Locate the cell with the specified text and output its (X, Y) center coordinate. 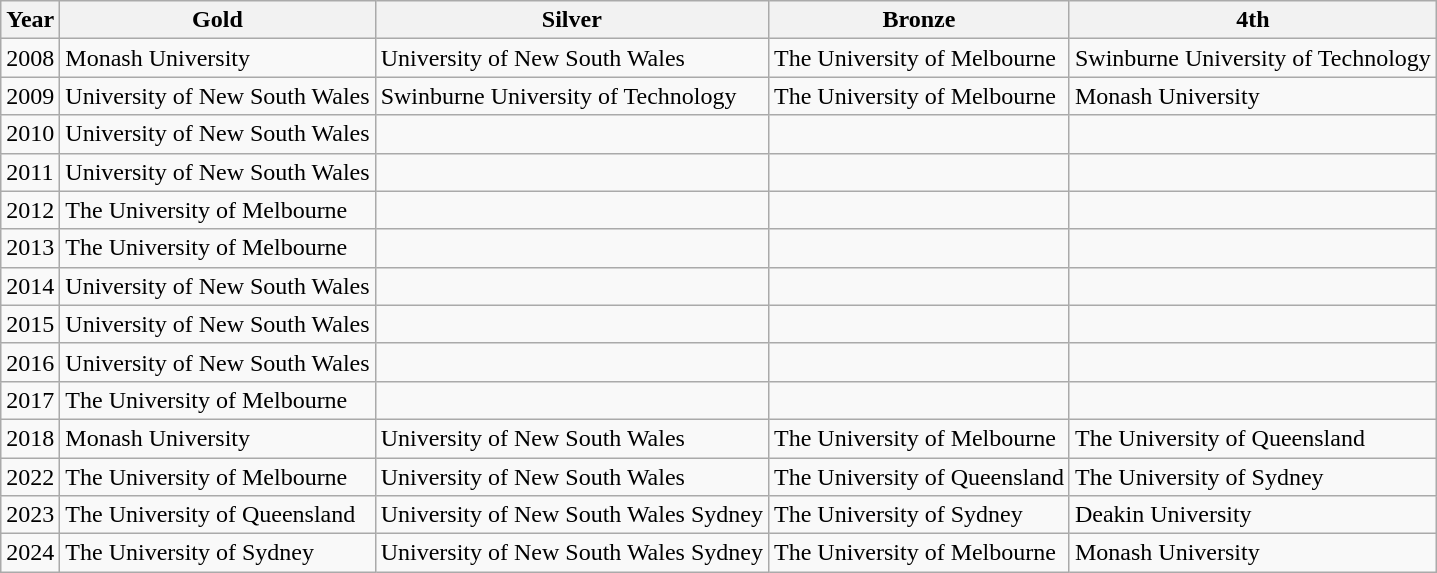
Year (30, 20)
2018 (30, 438)
Deakin University (1252, 515)
2009 (30, 96)
2012 (30, 210)
2010 (30, 134)
2022 (30, 477)
2024 (30, 553)
2023 (30, 515)
2016 (30, 362)
2008 (30, 58)
2011 (30, 172)
Silver (572, 20)
2014 (30, 286)
2013 (30, 248)
Bronze (918, 20)
2015 (30, 324)
Gold (218, 20)
4th (1252, 20)
2017 (30, 400)
